Provide the (x, y) coordinate of the cell's center where the given text is located.  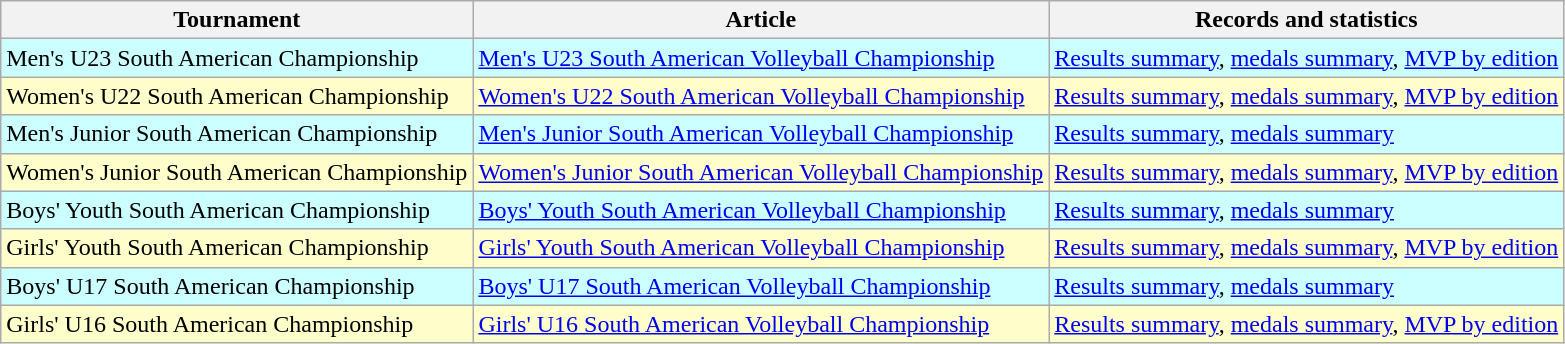
Men's Junior South American Volleyball Championship (761, 134)
Girls' Youth South American Championship (237, 248)
Men's Junior South American Championship (237, 134)
Girls' Youth South American Volleyball Championship (761, 248)
Boys' U17 South American Volleyball Championship (761, 286)
Boys' U17 South American Championship (237, 286)
Women's Junior South American Volleyball Championship (761, 172)
Article (761, 20)
Tournament (237, 20)
Women's Junior South American Championship (237, 172)
Men's U23 South American Volleyball Championship (761, 58)
Women's U22 South American Championship (237, 96)
Boys' Youth South American Volleyball Championship (761, 210)
Girls' U16 South American Volleyball Championship (761, 324)
Records and statistics (1306, 20)
Girls' U16 South American Championship (237, 324)
Men's U23 South American Championship (237, 58)
Women's U22 South American Volleyball Championship (761, 96)
Boys' Youth South American Championship (237, 210)
